Provide the (X, Y) coordinate of the cell's center where the given text is located.  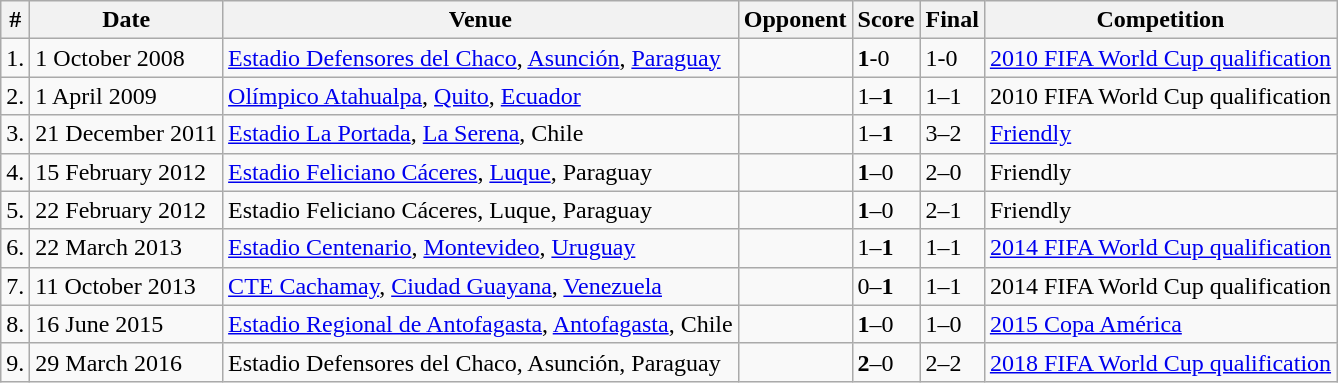
1. (16, 58)
Competition (1160, 20)
7. (16, 286)
11 October 2013 (126, 286)
5. (16, 210)
2018 FIFA World Cup qualification (1160, 362)
Final (952, 20)
CTE Cachamay, Ciudad Guayana, Venezuela (481, 286)
Estadio La Portada, La Serena, Chile (481, 134)
Venue (481, 20)
16 June 2015 (126, 324)
3. (16, 134)
# (16, 20)
Opponent (795, 20)
9. (16, 362)
2015 Copa América (1160, 324)
6. (16, 248)
8. (16, 324)
22 March 2013 (126, 248)
Score (886, 20)
Olímpico Atahualpa, Quito, Ecuador (481, 96)
22 February 2012 (126, 210)
0–1 (886, 286)
1 April 2009 (126, 96)
2–1 (952, 210)
2. (16, 96)
2–2 (952, 362)
1 October 2008 (126, 58)
21 December 2011 (126, 134)
Estadio Centenario, Montevideo, Uruguay (481, 248)
3–2 (952, 134)
29 March 2016 (126, 362)
4. (16, 172)
Date (126, 20)
Estadio Regional de Antofagasta, Antofagasta, Chile (481, 324)
15 February 2012 (126, 172)
